Capture the cell that displays the provided text and extract its [x, y] central coordinate. 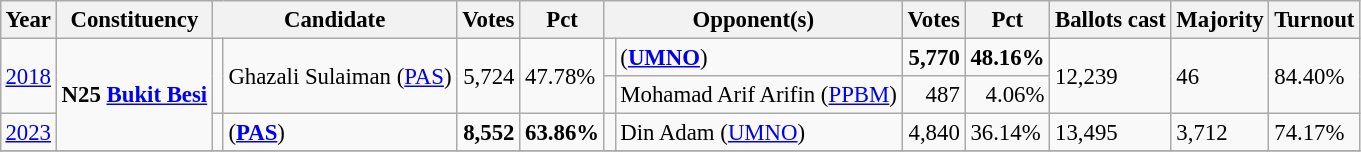
Ghazali Sulaiman (PAS) [340, 76]
Opponent(s) [753, 20]
36.14% [1008, 133]
Year [28, 20]
Majority [1220, 20]
48.16% [1008, 57]
4.06% [1008, 95]
5,770 [934, 57]
12,239 [1110, 76]
(PAS) [340, 133]
2023 [28, 133]
2018 [28, 76]
487 [934, 95]
Din Adam (UMNO) [758, 133]
Mohamad Arif Arifin (PPBM) [758, 95]
8,552 [488, 133]
3,712 [1220, 133]
47.78% [562, 76]
(UMNO) [758, 57]
Constituency [134, 20]
5,724 [488, 76]
74.17% [1314, 133]
63.86% [562, 133]
N25 Bukit Besi [134, 94]
84.40% [1314, 76]
46 [1220, 76]
Candidate [334, 20]
4,840 [934, 133]
Turnout [1314, 20]
Ballots cast [1110, 20]
13,495 [1110, 133]
